Return the (x, y) coordinate for the center point of the cell that contains the specified text.  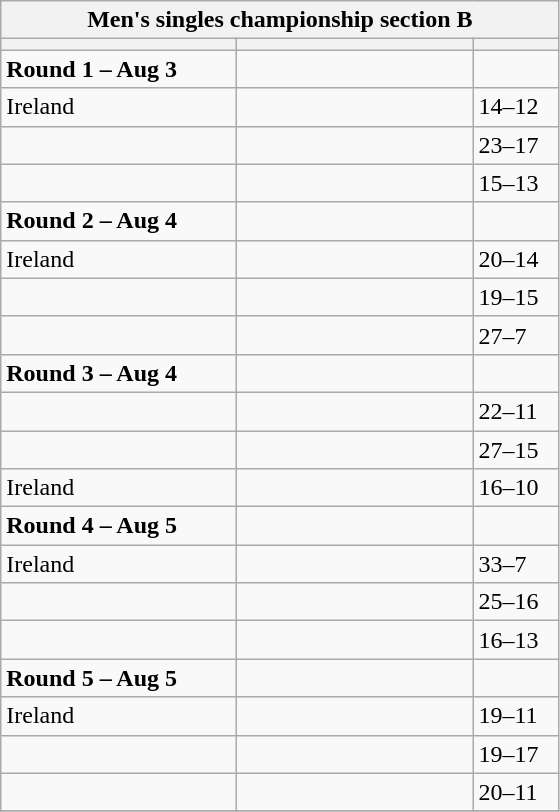
Round 1 – Aug 3 (119, 69)
14–12 (516, 107)
20–11 (516, 792)
27–7 (516, 335)
16–10 (516, 488)
22–11 (516, 411)
Round 5 – Aug 5 (119, 678)
15–13 (516, 183)
25–16 (516, 602)
19–11 (516, 716)
Round 3 – Aug 4 (119, 373)
Round 2 – Aug 4 (119, 221)
Men's singles championship section B (280, 20)
19–15 (516, 297)
23–17 (516, 145)
20–14 (516, 259)
33–7 (516, 564)
19–17 (516, 754)
16–13 (516, 640)
27–15 (516, 449)
Round 4 – Aug 5 (119, 526)
